Locate the cell with the specified text and output its [x, y] center coordinate. 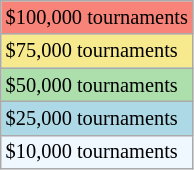
$50,000 tournaments [97, 85]
$10,000 tournaments [97, 152]
$100,000 tournaments [97, 17]
$25,000 tournaments [97, 118]
$75,000 tournaments [97, 51]
